Capture the cell that displays the provided text and extract its [x, y] central coordinate. 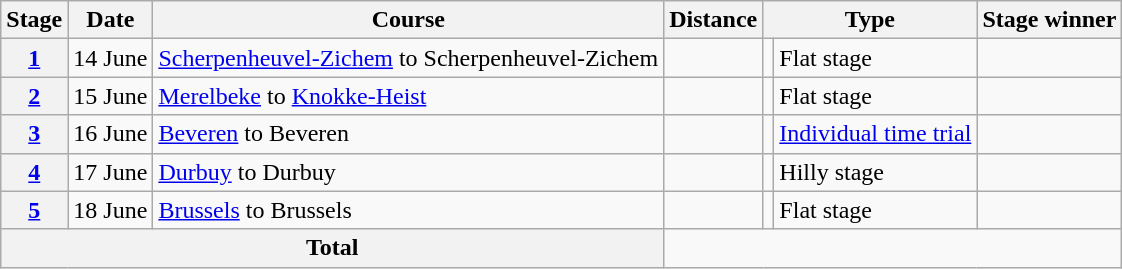
Scherpenheuvel-Zichem to Scherpenheuvel-Zichem [408, 58]
Stage winner [1050, 20]
Brussels to Brussels [408, 210]
Merelbeke to Knokke-Heist [408, 96]
Type [870, 20]
Hilly stage [876, 172]
Individual time trial [876, 134]
16 June [110, 134]
1 [34, 58]
Distance [714, 20]
15 June [110, 96]
Durbuy to Durbuy [408, 172]
18 June [110, 210]
4 [34, 172]
3 [34, 134]
Date [110, 20]
Beveren to Beveren [408, 134]
Stage [34, 20]
Total [332, 248]
Course [408, 20]
17 June [110, 172]
14 June [110, 58]
2 [34, 96]
5 [34, 210]
